Provide the [X, Y] coordinate of the cell's center where the given text is located.  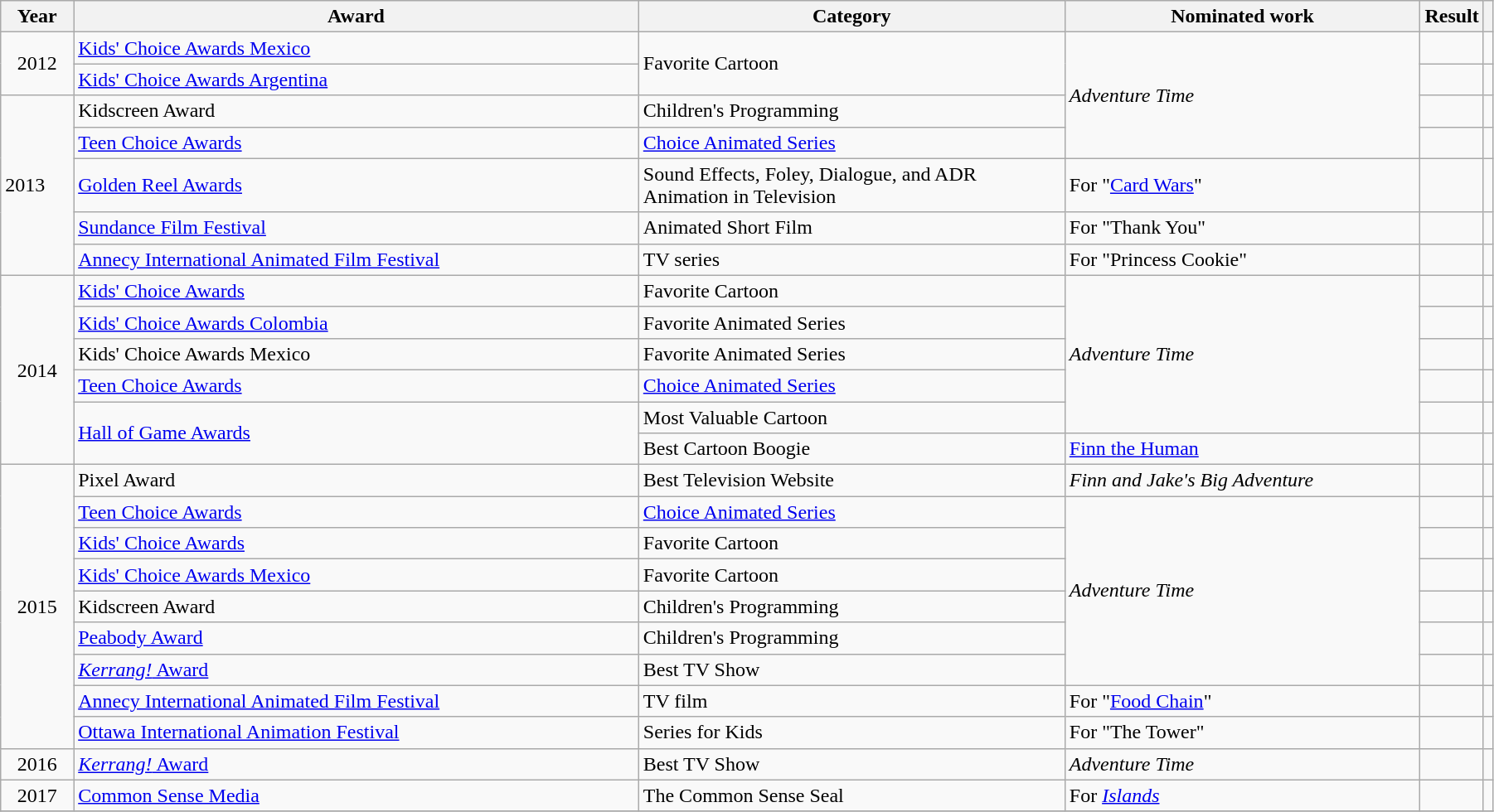
Sound Effects, Foley, Dialogue, and ADR Animation in Television [851, 186]
Finn and Jake's Big Adventure [1242, 481]
For "Thank You" [1242, 228]
Kids' Choice Awards Argentina [357, 80]
Kids' Choice Awards Colombia [357, 322]
2014 [37, 370]
Result [1452, 17]
Sundance Film Festival [357, 228]
Finn the Human [1242, 449]
For "The Tower" [1242, 732]
2016 [37, 764]
Nominated work [1242, 17]
2013 [37, 186]
Best Cartoon Boogie [851, 449]
For "Food Chain" [1242, 701]
Best Television Website [851, 481]
For Islands [1242, 795]
Category [851, 17]
Golden Reel Awards [357, 186]
TV series [851, 259]
The Common Sense Seal [851, 795]
Peabody Award [357, 638]
Pixel Award [357, 481]
Animated Short Film [851, 228]
Year [37, 17]
For "Princess Cookie" [1242, 259]
Ottawa International Animation Festival [357, 732]
Most Valuable Cartoon [851, 417]
For "Card Wars" [1242, 186]
2012 [37, 64]
2015 [37, 607]
Hall of Game Awards [357, 433]
Series for Kids [851, 732]
Common Sense Media [357, 795]
TV film [851, 701]
Award [357, 17]
2017 [37, 795]
